Output the [X, Y] coordinate of the center of the cell containing the given text.  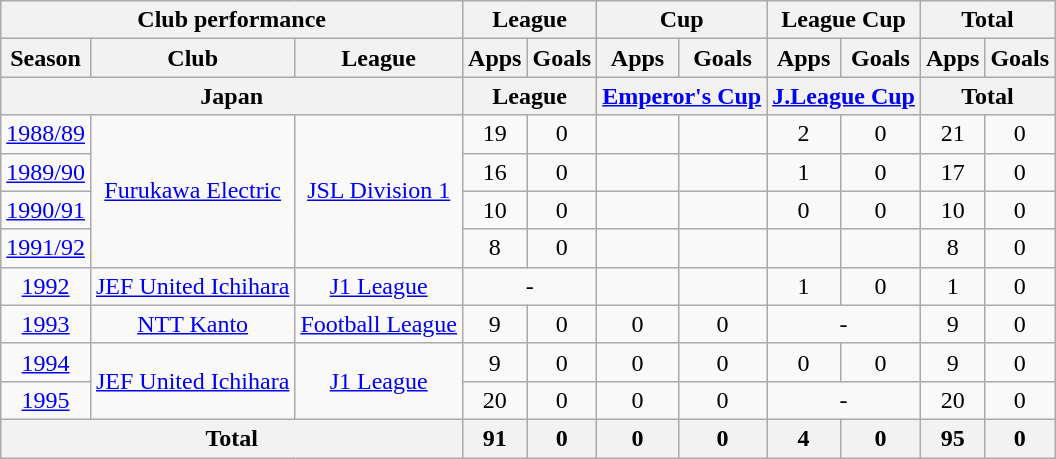
Japan [232, 96]
Cup [682, 20]
1992 [46, 286]
Furukawa Electric [192, 191]
Club performance [232, 20]
21 [952, 134]
91 [495, 438]
Club [192, 58]
1993 [46, 324]
95 [952, 438]
1988/89 [46, 134]
JSL Division 1 [379, 191]
4 [804, 438]
1990/91 [46, 210]
1989/90 [46, 172]
J.League Cup [844, 96]
19 [495, 134]
16 [495, 172]
1991/92 [46, 248]
Season [46, 58]
NTT Kanto [192, 324]
League Cup [844, 20]
1995 [46, 400]
2 [804, 134]
17 [952, 172]
1994 [46, 362]
Emperor's Cup [682, 96]
Football League [379, 324]
